Return (x, y) of the center of cell containing provided text 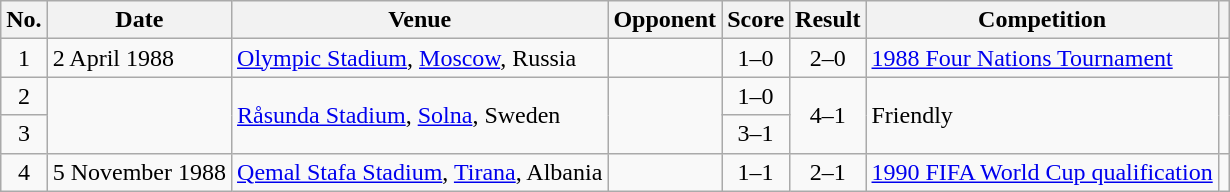
3–1 (756, 134)
No. (24, 20)
1–1 (756, 172)
Friendly (1042, 115)
1990 FIFA World Cup qualification (1042, 172)
Date (139, 20)
Råsunda Stadium, Solna, Sweden (420, 115)
3 (24, 134)
Result (828, 20)
Venue (420, 20)
Qemal Stafa Stadium, Tirana, Albania (420, 172)
Olympic Stadium, Moscow, Russia (420, 58)
2 (24, 96)
4–1 (828, 115)
Competition (1042, 20)
Opponent (665, 20)
5 November 1988 (139, 172)
2–0 (828, 58)
Score (756, 20)
1 (24, 58)
4 (24, 172)
1988 Four Nations Tournament (1042, 58)
2 April 1988 (139, 58)
2–1 (828, 172)
